Provide the [x, y] coordinate of the cell's center where the given text is located.  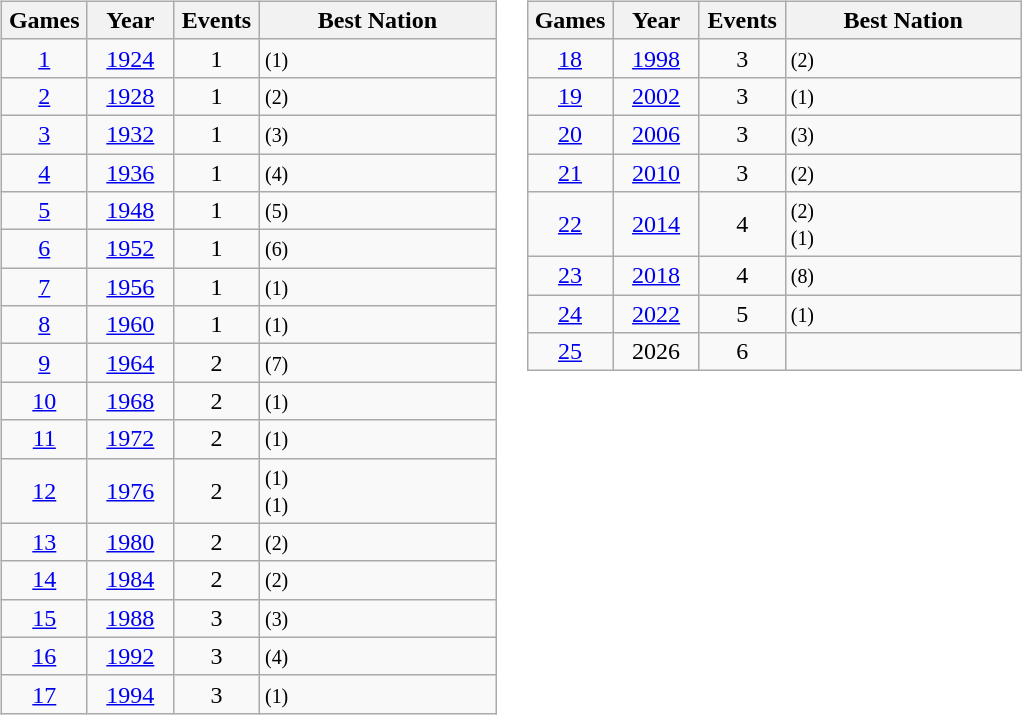
25 [570, 352]
1932 [130, 134]
1998 [656, 58]
2022 [656, 314]
1980 [130, 542]
1994 [130, 694]
12 [44, 490]
18 [570, 58]
11 [44, 439]
1956 [130, 287]
1964 [130, 363]
(1) (1) [377, 490]
1992 [130, 656]
20 [570, 134]
1952 [130, 249]
1936 [130, 173]
2014 [656, 224]
1948 [130, 211]
(8) [903, 276]
2018 [656, 276]
1968 [130, 401]
2006 [656, 134]
1924 [130, 58]
8 [44, 325]
7 [44, 287]
(2) (1) [903, 224]
2002 [656, 96]
21 [570, 173]
15 [44, 618]
1972 [130, 439]
(5) [377, 211]
17 [44, 694]
2026 [656, 352]
1988 [130, 618]
14 [44, 580]
13 [44, 542]
10 [44, 401]
9 [44, 363]
2010 [656, 173]
1960 [130, 325]
16 [44, 656]
(7) [377, 363]
19 [570, 96]
(6) [377, 249]
1976 [130, 490]
1984 [130, 580]
22 [570, 224]
23 [570, 276]
1928 [130, 96]
24 [570, 314]
